Identify which cell holds the provided text, then report its (x, y) central coordinate. 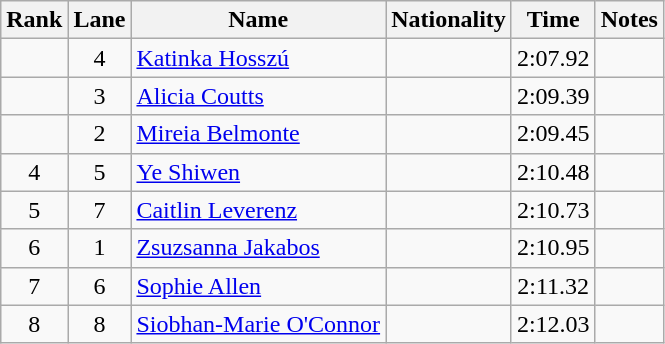
Rank (34, 20)
3 (100, 96)
Lane (100, 20)
Siobhan-Marie O'Connor (258, 324)
2:12.03 (553, 324)
2:10.95 (553, 248)
Ye Shiwen (258, 172)
Mireia Belmonte (258, 134)
1 (100, 248)
Zsuzsanna Jakabos (258, 248)
2:07.92 (553, 58)
Sophie Allen (258, 286)
2:10.48 (553, 172)
Caitlin Leverenz (258, 210)
Alicia Coutts (258, 96)
2:09.45 (553, 134)
2:09.39 (553, 96)
Nationality (449, 20)
2:10.73 (553, 210)
Name (258, 20)
2:11.32 (553, 286)
2 (100, 134)
Time (553, 20)
Notes (629, 20)
Katinka Hosszú (258, 58)
